Extract the [x, y] coordinate from the center of the cell holding the provided text.  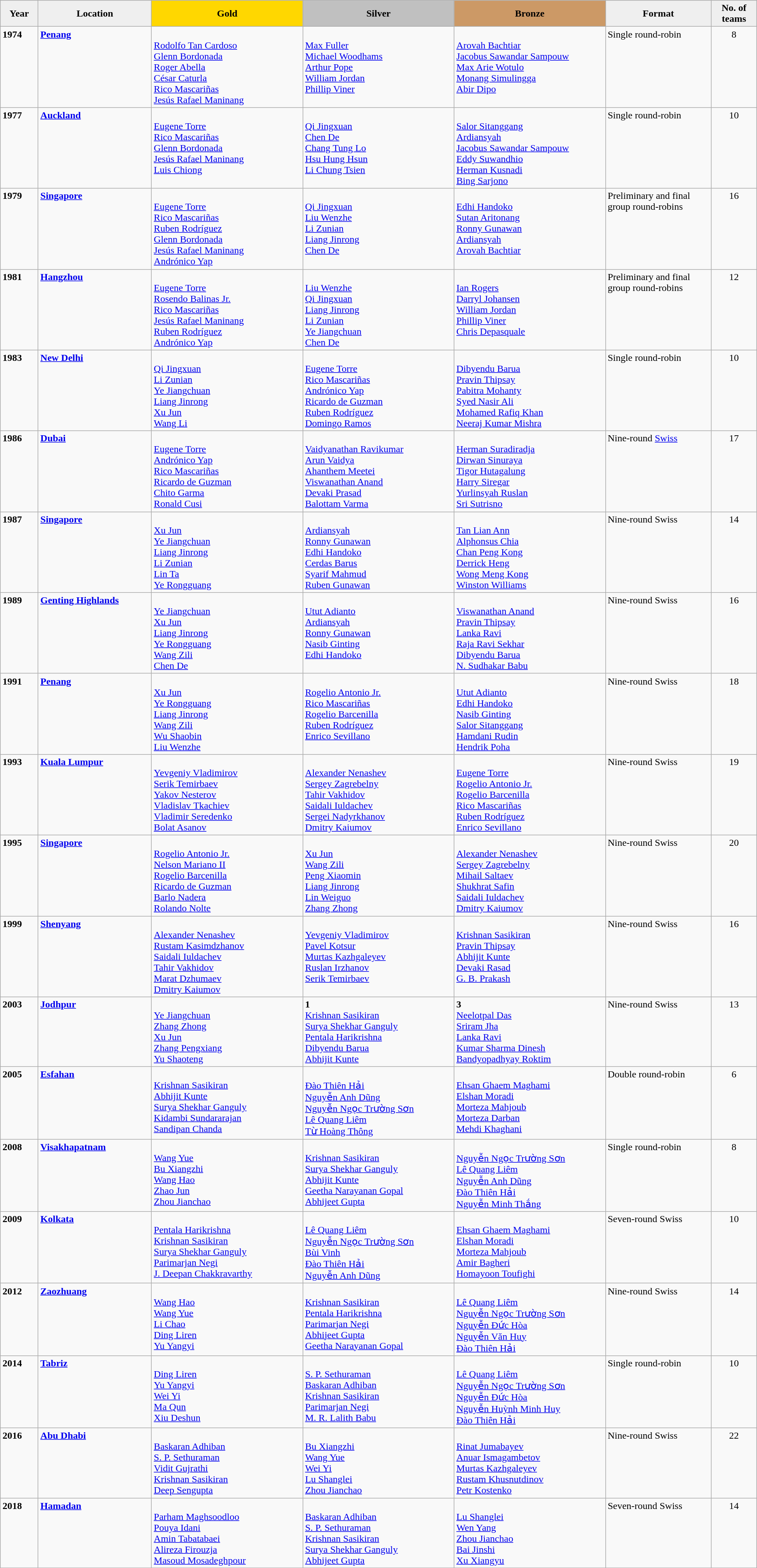
Baskaran AdhibanS. P. SethuramanVidit GujrathiKrishnan SasikiranDeep Sengupta [227, 1463]
22 [734, 1463]
Kuala Lumpur [95, 795]
Vaidyanathan RavikumarArun VaidyaAhanthem MeeteiViswanathan AnandDevaki PrasadBalottam Varma [378, 471]
Eugene TorreRosendo Balinas Jr.Rico MascariñasJesús Rafael ManinangRuben RodríguezAndrónico Yap [227, 310]
Abu Dhabi [95, 1463]
Edhi HandokoSutan AritonangRonny GunawanArdiansyahArovah Bachtiar [530, 229]
Salor SitanggangArdiansyahJacobus Sawandar SampouwEddy SuwandhioHerman KusnadiBing Sarjono [530, 148]
1993 [19, 795]
6 [734, 1103]
1986 [19, 471]
Ye JiangchuanZhang ZhongXu JunZhang PengxiangYu Shaoteng [227, 1032]
Ehsan Ghaem MaghamiElshan MoradiMorteza MahjoubAmir BagheriHomayoon Toufighi [530, 1248]
Zaozhuang [95, 1319]
Krishnan SasikiranPravin ThipsayAbhijit KunteDevaki RasadG. B. Prakash [530, 956]
Wang YueBu XiangzhiWang HaoZhao JunZhou Jianchao [227, 1175]
2014 [19, 1392]
Eugene TorreRico MascariñasRuben RodríguezGlenn BordonadaJesús Rafael ManinangAndrónico Yap [227, 229]
Utut AdiantoArdiansyahRonny GunawanNasib GintingEdhi Handoko [378, 633]
2003 [19, 1032]
Baskaran AdhibanS. P. SethuramanKrishnan SasikiranSurya Shekhar GangulyAbhijeet Gupta [378, 1532]
3Neelotpal DasSriram JhaLanka RaviKumar Sharma DineshBandyopadhyay Roktim [530, 1032]
Arovah BachtiarJacobus Sawandar SampouwMax Arie WotuloMonang SimulinggaAbir Dipo [530, 67]
Yevgeniy VladimirovSerik TemirbaevYakov NesterovVladislav TkachievVladimir SeredenkoBolat Asanov [227, 795]
Hangzhou [95, 310]
Lê Quang LiêmNguyễn Ngọc Trường SơnBùi VinhĐào Thiên HảiNguyễn Anh Dũng [378, 1248]
Eugene TorreAndrónico YapRico MascariñasRicardo de GuzmanChito GarmaRonald Cusi [227, 471]
Max FullerMichael WoodhamsArthur PopeWilliam JordanPhillip Viner [378, 67]
No. of teams [734, 14]
1987 [19, 552]
Krishnan SasikiranSurya Shekhar GangulyAbhijit KunteGeetha Narayanan GopalAbhijeet Gupta [378, 1175]
Herman SuradiradjaDirwan SinurayaTigor HutagalungHarry SiregarYurlinsyah RuslanSri Sutrisno [530, 471]
Alexander NenashevSergey ZagrebelnyMihail SaltaevShukhrat SafinSaidali IuldachevDmitry Kaiumov [530, 875]
Yevgeniy VladimirovPavel KotsurMurtas KazhgaleyevRuslan IrzhanovSerik Temirbaev [378, 956]
2018 [19, 1532]
Xu JunWang ZiliPeng XiaominLiang JinrongLin WeiguoZhang Zhong [378, 875]
New Delhi [95, 390]
Liu WenzheQi JingxuanLiang JinrongLi ZunianYe JiangchuanChen De [378, 310]
Format [658, 14]
Double round-robin [658, 1103]
Esfahan [95, 1103]
Krishnan SasikiranPentala HarikrishnaParimarjan NegiAbhijeet GuptaGeetha Narayanan Gopal [378, 1319]
Eugene TorreRico MascariñasGlenn BordonadaJesús Rafael ManinangLuis Chiong [227, 148]
1979 [19, 229]
Bronze [530, 14]
Dibyendu BaruaPravin ThipsayPabitra MohantySyed Nasir AliMohamed Rafiq KhanNeeraj Kumar Mishra [530, 390]
Qi JingxuanChen DeChang Tung LoHsu Hung HsunLi Chung Tsien [378, 148]
Ehsan Ghaem MaghamiElshan MoradiMorteza MahjoubMorteza DarbanMehdi Khaghani [530, 1103]
2012 [19, 1319]
Wang HaoWang YueLi ChaoDing LirenYu Yangyi [227, 1319]
Xu JunYe JiangchuanLiang JinrongLi ZunianLin TaYe Rongguang [227, 552]
Alexander NenashevSergey ZagrebelnyTahir VakhidovSaidali IuldachevSergei NadyrkhanovDmitry Kaiumov [378, 795]
17 [734, 471]
1999 [19, 956]
Utut AdiantoEdhi HandokoNasib GintingSalor SitanggangHamdani RudinHendrik Poha [530, 714]
1981 [19, 310]
1983 [19, 390]
Genting Highlands [95, 633]
13 [734, 1032]
ArdiansyahRonny GunawanEdhi HandokoCerdas BarusSyarif MahmudRuben Gunawan [378, 552]
Tan Lian AnnAlphonsus ChiaChan Peng KongDerrick HengWong Meng KongWinston Williams [530, 552]
Rogelio Antonio Jr.Rico MascariñasRogelio BarcenillaRuben RodríguezEnrico Sevillano [378, 714]
2005 [19, 1103]
Year [19, 14]
Kolkata [95, 1248]
12 [734, 310]
19 [734, 795]
Đào Thiên HảiNguyễn Anh DũngNguyễn Ngọc Trường SơnLê Quang LiêmTừ Hoàng Thông [378, 1103]
1977 [19, 148]
2008 [19, 1175]
Eugene TorreRico MascariñasAndrónico YapRicardo de GuzmanRuben RodríguezDomingo Ramos [378, 390]
Lê Quang LiêmNguyễn Ngọc Trường SơnNguyễn Đức HòaNguyễn Huỳnh Minh HuyĐào Thiên Hải [530, 1392]
Eugene TorreRogelio Antonio Jr.Rogelio BarcenillaRico MascariñasRuben RodríguezEnrico Sevillano [530, 795]
Silver [378, 14]
Location [95, 14]
Rogelio Antonio Jr.Nelson Mariano IIRogelio BarcenillaRicardo de GuzmanBarlo NaderaRolando Nolte [227, 875]
1974 [19, 67]
Visakhapatnam [95, 1175]
Lu ShangleiWen YangZhou JianchaoBai JinshiXu Xiangyu [530, 1532]
Auckland [95, 148]
1995 [19, 875]
Lê Quang LiêmNguyễn Ngọc Trường SơnNguyễn Đức HòaNguyễn Văn HuyĐào Thiên Hải [530, 1319]
2009 [19, 1248]
Ding LirenYu YangyiWei YiMa QunXiu Deshun [227, 1392]
Alexander NenashevRustam KasimdzhanovSaidali IuldachevTahir VakhidovMarat DzhumaevDmitry Kaiumov [227, 956]
Tabriz [95, 1392]
2016 [19, 1463]
Nguyễn Ngọc Trường SơnLê Quang LiêmNguyễn Anh DũngĐào Thiên HảiNguyễn Minh Thắng [530, 1175]
Rinat JumabayevAnuar IsmagambetovMurtas KazhgaleyevRustam KhusnutdinovPetr Kostenko [530, 1463]
Pentala HarikrishnaKrishnan SasikiranSurya Shekhar GangulyParimarjan NegiJ. Deepan Chakkravarthy [227, 1248]
Qi JingxuanLi ZunianYe JiangchuanLiang JinrongXu JunWang Li [227, 390]
20 [734, 875]
Xu JunYe RongguangLiang JinrongWang ZiliWu ShaobinLiu Wenzhe [227, 714]
Rodolfo Tan CardosoGlenn BordonadaRoger AbellaCésar CaturlaRico MascariñasJesús Rafael Maninang [227, 67]
Ian RogersDarryl JohansenWilliam JordanPhillip VinerChris Depasquale [530, 310]
Qi JingxuanLiu WenzheLi ZunianLiang JinrongChen De [378, 229]
1989 [19, 633]
S. P. SethuramanBaskaran AdhibanKrishnan SasikiranParimarjan NegiM. R. Lalith Babu [378, 1392]
Bu XiangzhiWang YueWei YiLu ShangleiZhou Jianchao [378, 1463]
Hamadan [95, 1532]
Shenyang [95, 956]
Krishnan SasikiranAbhijit KunteSurya Shekhar GangulyKidambi SundararajanSandipan Chanda [227, 1103]
Gold [227, 14]
1991 [19, 714]
18 [734, 714]
Ye JiangchuanXu JunLiang JinrongYe RongguangWang ZiliChen De [227, 633]
Jodhpur [95, 1032]
Dubai [95, 471]
1Krishnan SasikiranSurya Shekhar GangulyPentala HarikrishnaDibyendu BaruaAbhijit Kunte [378, 1032]
Parham MaghsoodlooPouya IdaniAmin TabatabaeiAlireza FirouzjaMasoud Mosadeghpour [227, 1532]
Viswanathan AnandPravin ThipsayLanka RaviRaja Ravi SekharDibyendu BaruaN. Sudhakar Babu [530, 633]
